Identify which cell holds the provided text, then report its (X, Y) central coordinate. 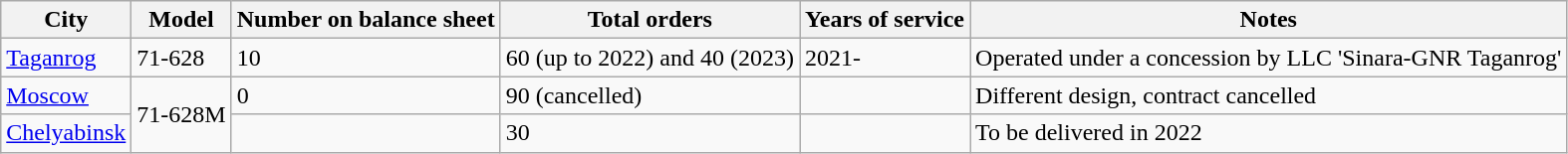
Model (181, 20)
2021- (885, 58)
30 (650, 133)
71-628 (181, 58)
71-628M (181, 114)
Taganrog (66, 58)
Chelyabinsk (66, 133)
Years of service (885, 20)
60 (up to 2022) and 40 (2023) (650, 58)
City (66, 20)
10 (366, 58)
Moscow (66, 95)
Operated under a concession by LLC 'Sinara-GNR Taganrog' (1269, 58)
90 (cancelled) (650, 95)
To be delivered in 2022 (1269, 133)
Different design, contract cancelled (1269, 95)
Notes (1269, 20)
0 (366, 95)
Total orders (650, 20)
Number on balance sheet (366, 20)
